Output the [x, y] coordinate of the center of the cell containing the given text.  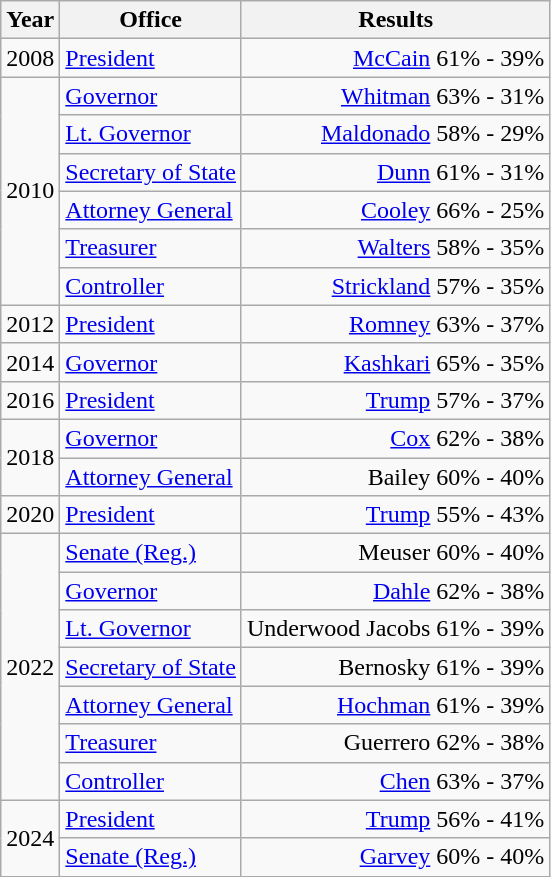
Underwood Jacobs 61% - 39% [395, 629]
Chen 63% - 37% [395, 781]
Walters 58% - 35% [395, 248]
Garvey 60% - 40% [395, 857]
McCain 61% - 39% [395, 58]
Whitman 63% - 31% [395, 96]
2024 [30, 838]
2012 [30, 324]
2018 [30, 457]
2016 [30, 400]
Cooley 66% - 25% [395, 210]
Trump 56% - 41% [395, 819]
Trump 57% - 37% [395, 400]
Hochman 61% - 39% [395, 705]
Dahle 62% - 38% [395, 591]
Strickland 57% - 35% [395, 286]
Meuser 60% - 40% [395, 553]
Results [395, 20]
Cox 62% - 38% [395, 438]
Maldonado 58% - 29% [395, 134]
2008 [30, 58]
Office [151, 20]
2022 [30, 667]
Romney 63% - 37% [395, 324]
2020 [30, 515]
Trump 55% - 43% [395, 515]
Bailey 60% - 40% [395, 477]
2010 [30, 191]
Guerrero 62% - 38% [395, 743]
Year [30, 20]
2014 [30, 362]
Bernosky 61% - 39% [395, 667]
Kashkari 65% - 35% [395, 362]
Dunn 61% - 31% [395, 172]
